Return the (x, y) coordinate for the center point of the cell that contains the specified text.  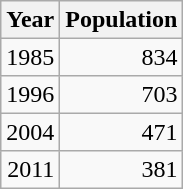
2004 (30, 132)
1985 (30, 56)
Year (30, 20)
2011 (30, 170)
471 (122, 132)
Population (122, 20)
381 (122, 170)
703 (122, 94)
834 (122, 56)
1996 (30, 94)
